Return the [x, y] coordinate for the center point of the cell that contains the specified text.  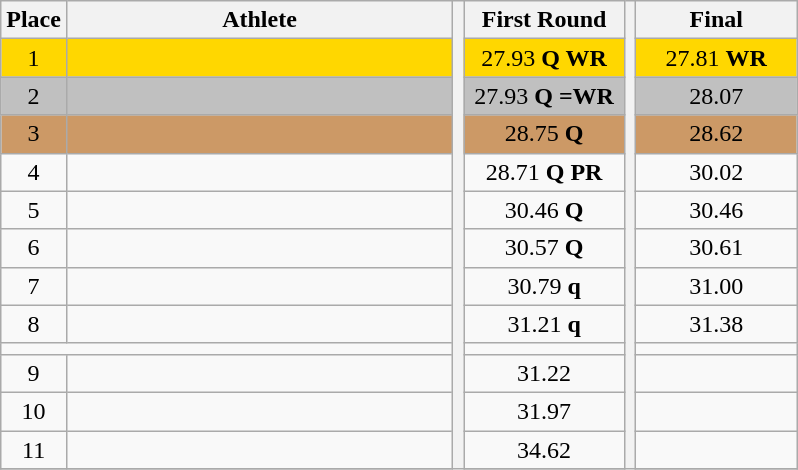
30.57 Q [544, 248]
28.75 Q [544, 134]
30.46 [716, 210]
5 [34, 210]
34.62 [544, 449]
8 [34, 324]
10 [34, 411]
11 [34, 449]
6 [34, 248]
30.46 Q [544, 210]
27.93 Q WR [544, 58]
28.62 [716, 134]
7 [34, 286]
30.02 [716, 172]
31.97 [544, 411]
31.38 [716, 324]
27.81 WR [716, 58]
2 [34, 96]
3 [34, 134]
30.61 [716, 248]
Place [34, 20]
Final [716, 20]
28.07 [716, 96]
Athlete [259, 20]
27.93 Q =WR [544, 96]
4 [34, 172]
31.00 [716, 286]
28.71 Q PR [544, 172]
31.22 [544, 373]
31.21 q [544, 324]
9 [34, 373]
First Round [544, 20]
30.79 q [544, 286]
1 [34, 58]
